Extract the [X, Y] coordinate from the center of the cell holding the provided text.  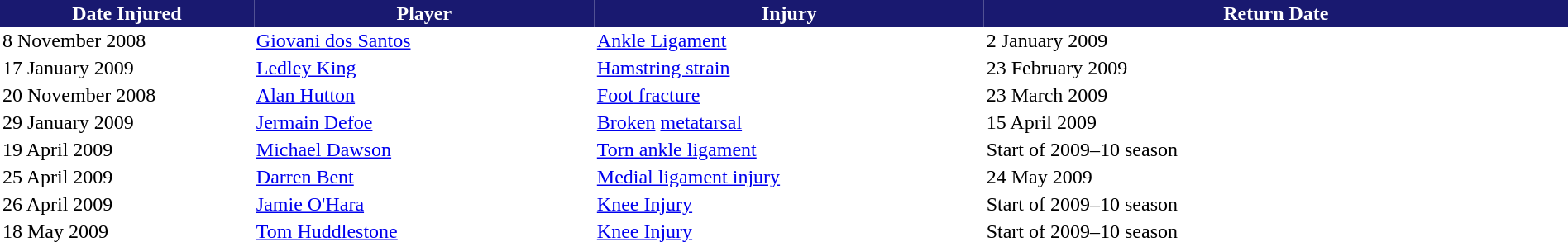
Foot fracture [789, 96]
Broken metatarsal [789, 122]
23 February 2009 [1276, 68]
17 January 2009 [127, 68]
20 November 2008 [127, 96]
Darren Bent [424, 177]
Hamstring strain [789, 68]
25 April 2009 [127, 177]
Injury [789, 13]
Ledley King [424, 68]
Alan Hutton [424, 96]
Ankle Ligament [789, 41]
Torn ankle ligament [789, 150]
24 May 2009 [1276, 177]
2 January 2009 [1276, 41]
Michael Dawson [424, 150]
Date Injured [127, 13]
Player [424, 13]
Knee Injury [789, 205]
Medial ligament injury [789, 177]
Jamie O'Hara [424, 205]
29 January 2009 [127, 122]
23 March 2009 [1276, 96]
Return Date [1276, 13]
26 April 2009 [127, 205]
8 November 2008 [127, 41]
15 April 2009 [1276, 122]
19 April 2009 [127, 150]
Giovani dos Santos [424, 41]
Jermain Defoe [424, 122]
